Return (X, Y) of the center of cell containing provided text 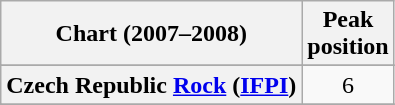
Czech Republic Rock (IFPI) (152, 85)
Chart (2007–2008) (152, 34)
Peak position (348, 34)
6 (348, 85)
